Identify which cell holds the provided text, then report its [x, y] central coordinate. 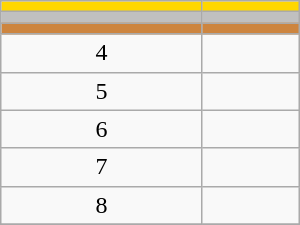
7 [102, 167]
5 [102, 91]
6 [102, 129]
8 [102, 205]
4 [102, 53]
